Return (X, Y) of the center of cell containing provided text 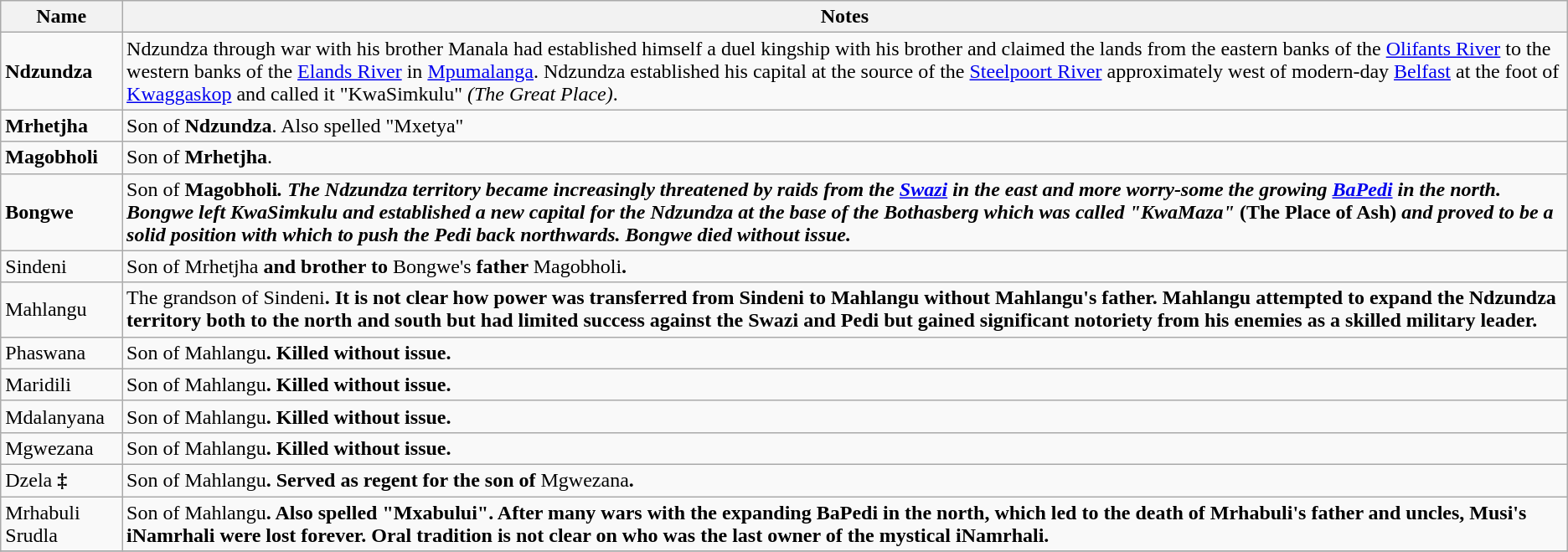
Ndzundza (62, 71)
Mrhetjha (62, 126)
Magobholi (62, 157)
Mdalanyana (62, 416)
Maridili (62, 384)
Son of Mrhetjha and brother to Bongwe's father Magobholi. (845, 266)
Mrhabuli Srudla (62, 523)
Mgwezana (62, 448)
Son of Mrhetjha. (845, 157)
Son of Ndzundza. Also spelled "Mxetya" (845, 126)
Notes (845, 17)
Bongwe (62, 212)
Name (62, 17)
Dzela ‡ (62, 480)
Phaswana (62, 353)
Mahlangu (62, 310)
Sindeni (62, 266)
Son of Mahlangu. Served as regent for the son of Mgwezana. (845, 480)
